Pinpoint the cell where the given text exists, returning its (x, y) midpoint coordinate. 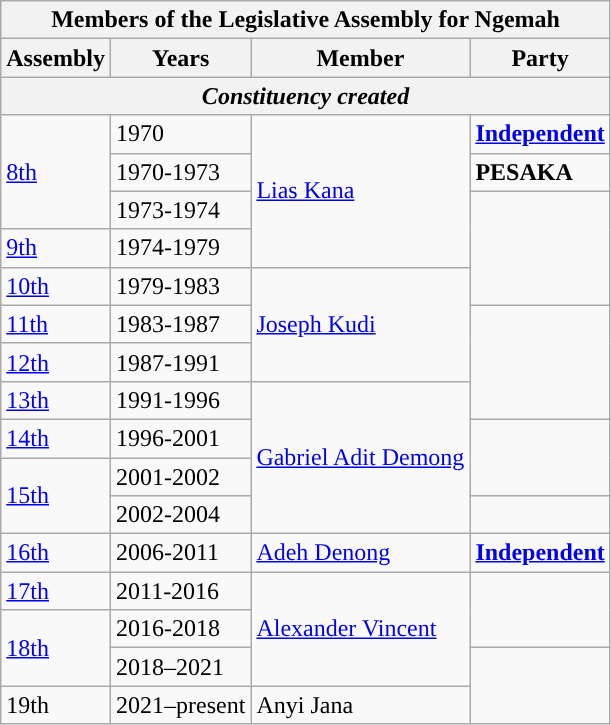
2021–present (180, 705)
1991-1996 (180, 400)
2006-2011 (180, 553)
Alexander Vincent (360, 629)
2016-2018 (180, 629)
PESAKA (540, 172)
14th (56, 438)
Members of the Legislative Assembly for Ngemah (306, 20)
Gabriel Adit Demong (360, 457)
1987-1991 (180, 362)
2002-2004 (180, 515)
1970-1973 (180, 172)
10th (56, 286)
8th (56, 172)
15th (56, 496)
1996-2001 (180, 438)
Member (360, 58)
1979-1983 (180, 286)
Party (540, 58)
Anyi Jana (360, 705)
Years (180, 58)
2011-2016 (180, 591)
Constituency created (306, 96)
1974-1979 (180, 248)
18th (56, 648)
17th (56, 591)
13th (56, 400)
2018–2021 (180, 667)
16th (56, 553)
2001-2002 (180, 477)
11th (56, 324)
1973-1974 (180, 210)
9th (56, 248)
1970 (180, 134)
Lias Kana (360, 191)
19th (56, 705)
Adeh Denong (360, 553)
1983-1987 (180, 324)
12th (56, 362)
Assembly (56, 58)
Joseph Kudi (360, 324)
